Provide the [X, Y] coordinate of the cell's center where the given text is located.  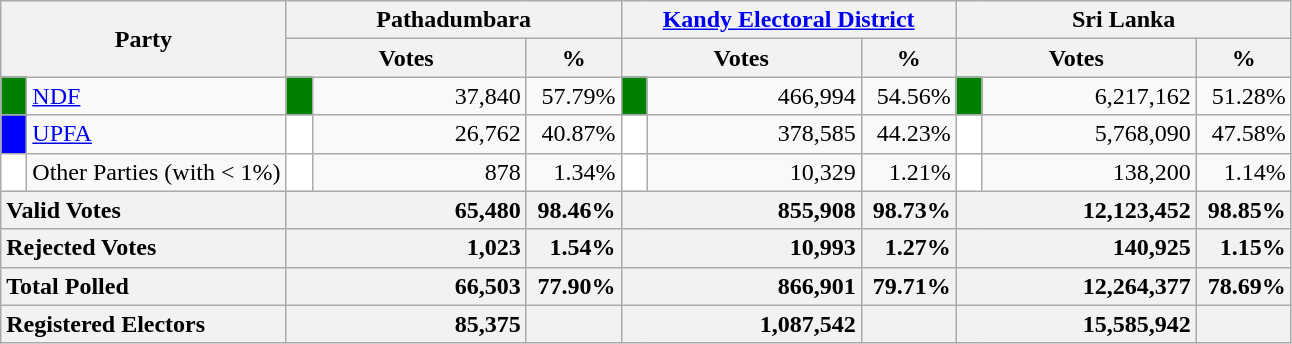
5,768,090 [1089, 134]
138,200 [1089, 172]
51.28% [1244, 96]
855,908 [741, 210]
Valid Votes [144, 210]
12,123,452 [1076, 210]
378,585 [754, 134]
10,993 [741, 248]
1.34% [574, 172]
878 [419, 172]
1.15% [1244, 248]
866,901 [741, 286]
1.21% [908, 172]
37,840 [419, 96]
1.54% [574, 248]
85,375 [406, 324]
15,585,942 [1076, 324]
98.46% [574, 210]
Pathadumbara [454, 20]
26,762 [419, 134]
44.23% [908, 134]
Registered Electors [144, 324]
Total Polled [144, 286]
Other Parties (with < 1%) [156, 172]
1,087,542 [741, 324]
1,023 [406, 248]
10,329 [754, 172]
6,217,162 [1089, 96]
77.90% [574, 286]
54.56% [908, 96]
Party [144, 39]
47.58% [1244, 134]
40.87% [574, 134]
NDF [156, 96]
57.79% [574, 96]
Sri Lanka [1124, 20]
1.27% [908, 248]
78.69% [1244, 286]
66,503 [406, 286]
UPFA [156, 134]
98.85% [1244, 210]
65,480 [406, 210]
Rejected Votes [144, 248]
140,925 [1076, 248]
466,994 [754, 96]
1.14% [1244, 172]
Kandy Electoral District [788, 20]
98.73% [908, 210]
12,264,377 [1076, 286]
79.71% [908, 286]
